Scan for the cell matching the given text and deliver its (x, y) coordinate at center. 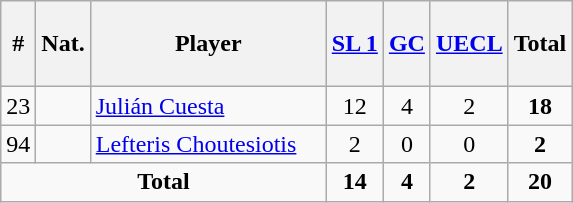
18 (540, 106)
Lefteris Choutesiotis (208, 144)
Player (208, 44)
UECL (469, 44)
12 (354, 106)
20 (540, 182)
94 (18, 144)
14 (354, 182)
SL 1 (354, 44)
Julián Cuesta (208, 106)
# (18, 44)
GC (406, 44)
23 (18, 106)
Nat. (63, 44)
